Pinpoint the cell where the given text exists, returning its [X, Y] midpoint coordinate. 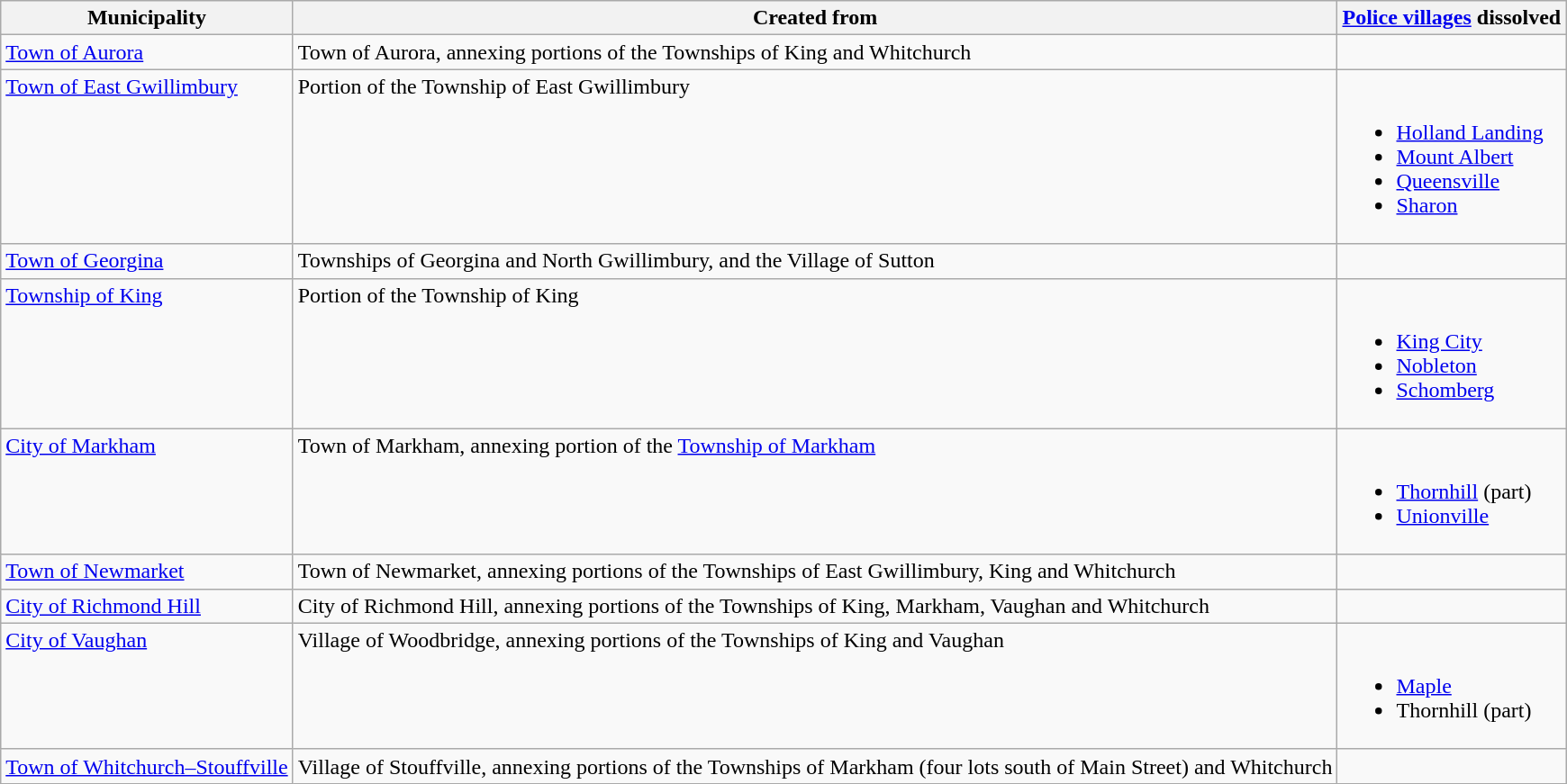
King CityNobletonSchomberg [1452, 353]
Portion of the Township of East Gwillimbury [815, 157]
Town of East Gwillimbury [147, 157]
Village of Stouffville, annexing portions of the Townships of Markham (four lots south of Main Street) and Whitchurch [815, 766]
Town of Whitchurch–Stouffville [147, 766]
Police villages dissolved [1452, 18]
City of Markham [147, 491]
Portion of the Township of King [815, 353]
Municipality [147, 18]
Township of King [147, 353]
City of Richmond Hill, annexing portions of the Townships of King, Markham, Vaughan and Whitchurch [815, 606]
MapleThornhill (part) [1452, 686]
Holland LandingMount AlbertQueensvilleSharon [1452, 157]
Thornhill (part)Unionville [1452, 491]
Town of Aurora [147, 52]
Created from [815, 18]
Town of Georgina [147, 261]
Town of Markham, annexing portion of the Township of Markham [815, 491]
City of Vaughan [147, 686]
Village of Woodbridge, annexing portions of the Townships of King and Vaughan [815, 686]
Town of Aurora, annexing portions of the Townships of King and Whitchurch [815, 52]
Town of Newmarket [147, 572]
Town of Newmarket, annexing portions of the Townships of East Gwillimbury, King and Whitchurch [815, 572]
City of Richmond Hill [147, 606]
Townships of Georgina and North Gwillimbury, and the Village of Sutton [815, 261]
